Determine the [X, Y] coordinate at the center of the cell enclosing the given text.  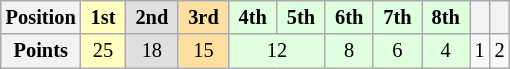
18 [152, 51]
Points [41, 51]
8th [446, 17]
25 [104, 51]
12 [277, 51]
4th [253, 17]
5th [301, 17]
6th [349, 17]
3rd [203, 17]
Position [41, 17]
8 [349, 51]
4 [446, 51]
1 [480, 51]
6 [397, 51]
2nd [152, 17]
7th [397, 17]
2 [500, 51]
1st [104, 17]
15 [203, 51]
